Pinpoint the cell where the given text exists, returning its [X, Y] midpoint coordinate. 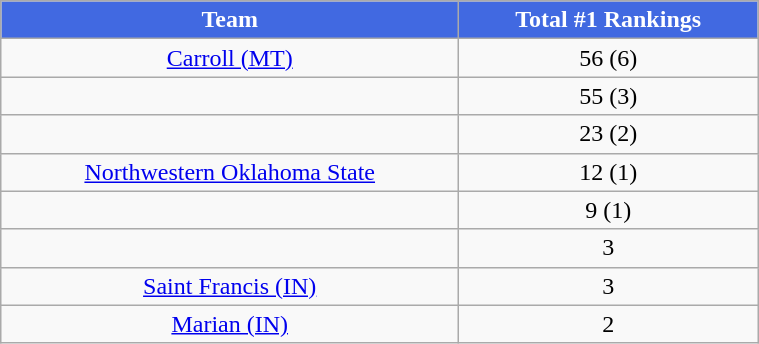
56 (6) [608, 58]
Northwestern Oklahoma State [230, 172]
55 (3) [608, 96]
2 [608, 324]
Team [230, 20]
12 (1) [608, 172]
23 (2) [608, 134]
Total #1 Rankings [608, 20]
9 (1) [608, 210]
Carroll (MT) [230, 58]
Marian (IN) [230, 324]
Saint Francis (IN) [230, 286]
